Locate the cell with the specified text and output its (x, y) center coordinate. 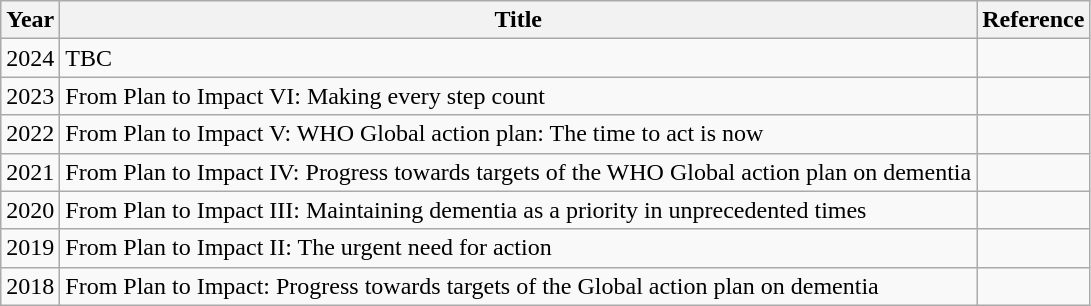
TBC (518, 58)
2021 (30, 172)
From Plan to Impact: Progress towards targets of the Global action plan on dementia (518, 286)
From Plan to Impact IV: Progress towards targets of the WHO Global action plan on dementia (518, 172)
2018 (30, 286)
2020 (30, 210)
2022 (30, 134)
From Plan to Impact III: Maintaining dementia as a priority in unprecedented times (518, 210)
2019 (30, 248)
2023 (30, 96)
2024 (30, 58)
From Plan to Impact VI: Making every step count (518, 96)
Year (30, 20)
Reference (1034, 20)
From Plan to Impact V: WHO Global action plan: The time to act is now (518, 134)
Title (518, 20)
From Plan to Impact II: The urgent need for action (518, 248)
